Return (X, Y) of the center of cell containing provided text 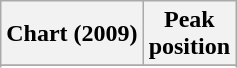
Chart (2009) (72, 34)
Peak position (189, 34)
